Provide the [x, y] coordinate of the cell's center where the given text is located.  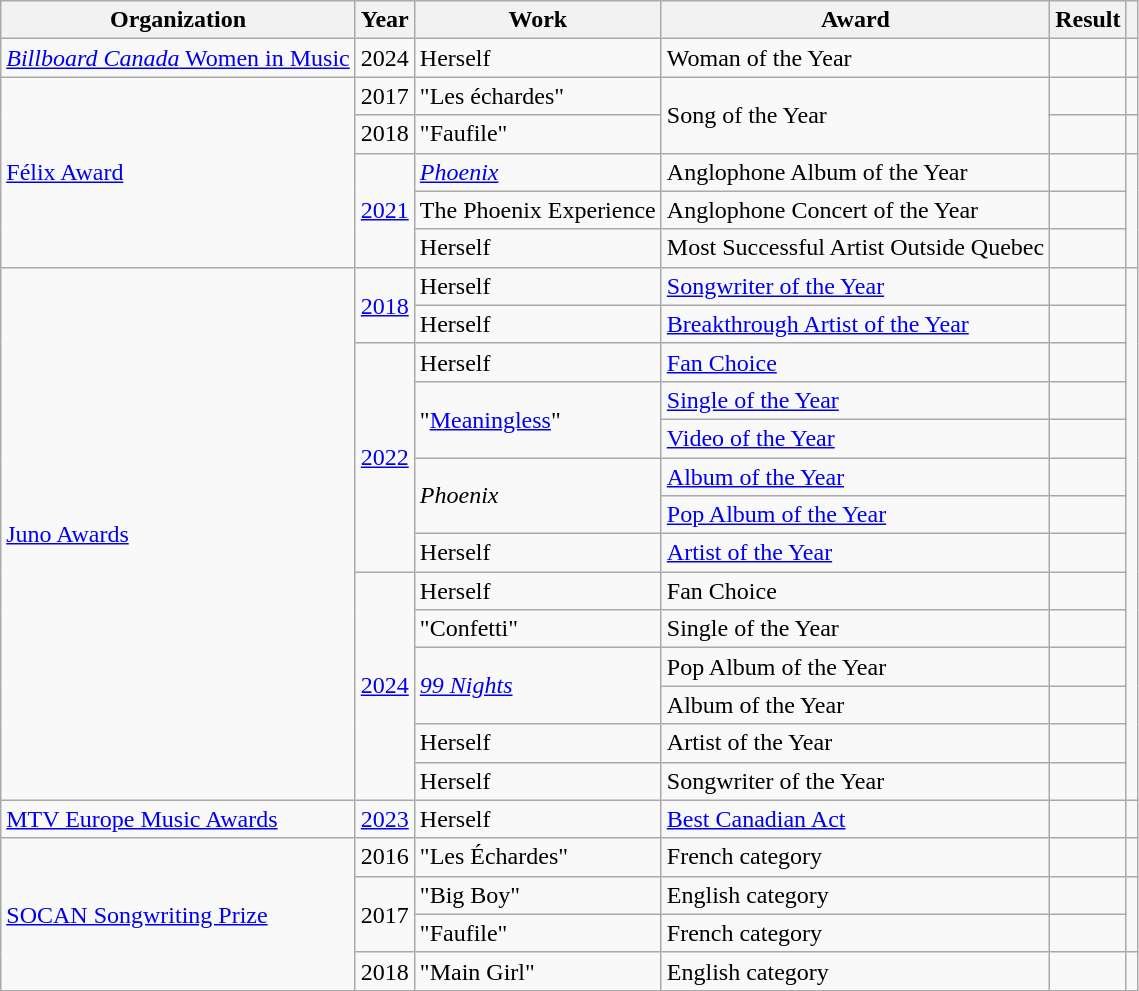
Woman of the Year [855, 58]
Work [538, 20]
Anglophone Concert of the Year [855, 210]
Song of the Year [855, 115]
Best Canadian Act [855, 819]
Year [384, 20]
"Meaningless" [538, 419]
Breakthrough Artist of the Year [855, 324]
Anglophone Album of the Year [855, 172]
Video of the Year [855, 438]
"Les échardes" [538, 96]
"Les Échardes" [538, 857]
Organization [178, 20]
"Main Girl" [538, 971]
Juno Awards [178, 534]
2016 [384, 857]
2021 [384, 210]
2023 [384, 819]
The Phoenix Experience [538, 210]
Result [1088, 20]
Most Successful Artist Outside Quebec [855, 248]
"Confetti" [538, 629]
"Big Boy" [538, 895]
Félix Award [178, 172]
99 Nights [538, 686]
MTV Europe Music Awards [178, 819]
Billboard Canada Women in Music [178, 58]
2022 [384, 457]
Award [855, 20]
SOCAN Songwriting Prize [178, 914]
